Scan for the cell matching the given text and deliver its (X, Y) coordinate at center. 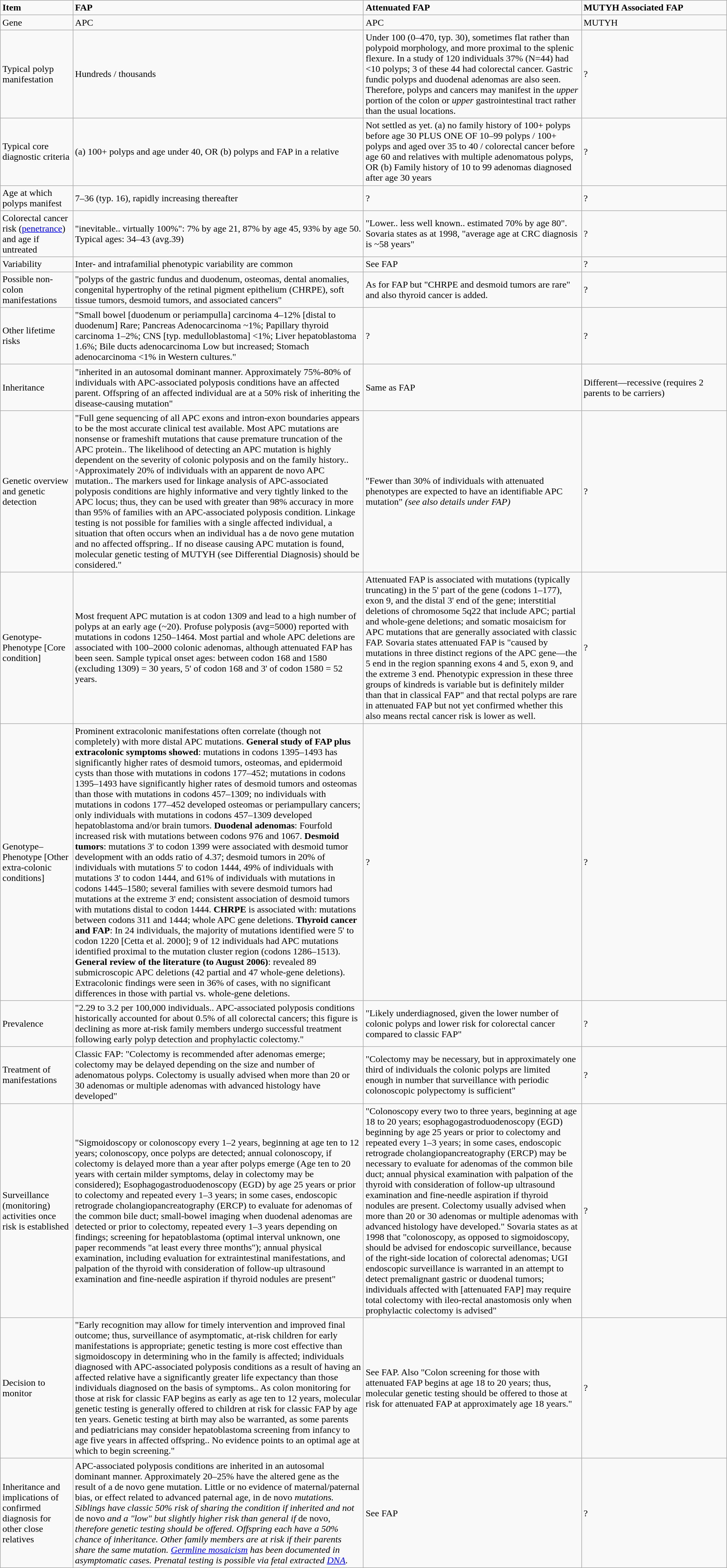
Same as FAP (472, 387)
Attenuated FAP (472, 8)
Genotype-Phenotype [Core condition] (37, 647)
Possible non-colon manifestations (37, 290)
7–36 (typ. 16), rapidly increasing thereafter (218, 198)
"Likely underdiagnosed, given the lower number of colonic polyps and lower risk for colorectal cancer compared to classic FAP" (472, 1024)
"inevitable.. virtually 100%": 7% by age 21, 87% by age 45, 93% by age 50. Typical ages: 34–43 (avg.39) (218, 234)
As for FAP but "CHRPE and desmoid tumors are rare" and also thyroid cancer is added. (472, 290)
Inter- and intrafamilial phenotypic variability are common (218, 264)
Typical core diagnostic criteria (37, 152)
Prevalence (37, 1024)
Hundreds / thousands (218, 74)
(a) 100+ polyps and age under 40, OR (b) polyps and FAP in a relative (218, 152)
Variability (37, 264)
Genetic overview and genetic detection (37, 491)
"Lower.. less well known.. estimated 70% by age 80". Sovaria states as at 1998, "average age at CRC diagnosis is ~58 years" (472, 234)
FAP (218, 8)
Decision to monitor (37, 1388)
Treatment of manifestations (37, 1075)
"Fewer than 30% of individuals with attenuated phenotypes are expected to have an identifiable APC mutation" (see also details under FAP) (472, 491)
Inheritance (37, 387)
MUTYH Associated FAP (654, 8)
Different—recessive (requires 2 parents to be carriers) (654, 387)
Inheritance and implications of confirmed diagnosis for other close relatives (37, 1513)
Genotype–Phenotype [Other extra-colonic conditions] (37, 862)
Colorectal cancer risk (penetrance) and age if untreated (37, 234)
Age at which polyps manifest (37, 198)
Other lifetime risks (37, 336)
Item (37, 8)
Gene (37, 23)
MUTYH (654, 23)
Typical polyp manifestation (37, 74)
Surveillance (monitoring) activities once risk is established (37, 1211)
